Locate the cell with the specified text and output its (X, Y) center coordinate. 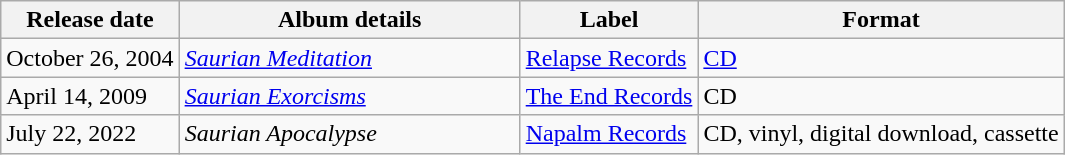
CD, vinyl, digital download, cassette (881, 134)
Label (609, 20)
Format (881, 20)
Saurian Exorcisms (350, 96)
July 22, 2022 (90, 134)
April 14, 2009 (90, 96)
Relapse Records (609, 58)
Saurian Meditation (350, 58)
Napalm Records (609, 134)
October 26, 2004 (90, 58)
Saurian Apocalypse (350, 134)
The End Records (609, 96)
Album details (350, 20)
Release date (90, 20)
